Detect which cell encompasses the target text, then output its (x, y) center coordinate. 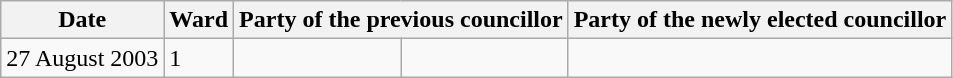
Party of the newly elected councillor (760, 20)
Date (82, 20)
27 August 2003 (82, 58)
Party of the previous councillor (402, 20)
1 (199, 58)
Ward (199, 20)
